Provide the (X, Y) coordinate of the cell's center where the given text is located.  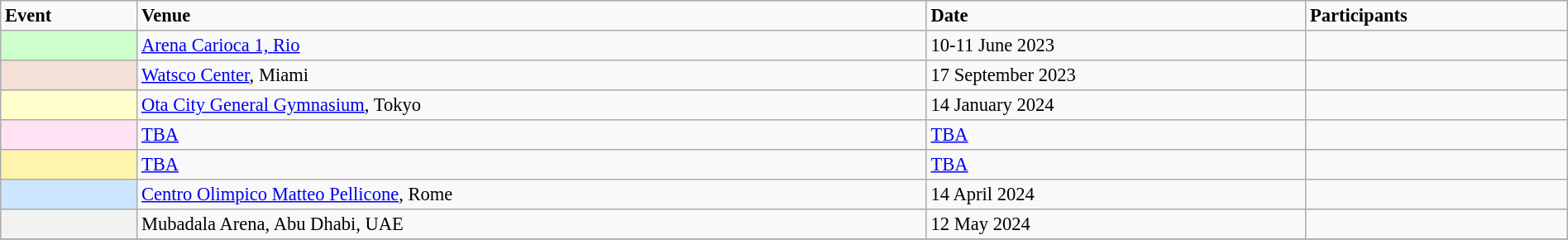
12 May 2024 (1116, 224)
17 September 2023 (1116, 75)
10-11 June 2023 (1116, 46)
Watsco Center, Miami (533, 75)
Centro Olimpico Matteo Pellicone, Rome (533, 194)
Date (1116, 16)
14 January 2024 (1116, 105)
14 April 2024 (1116, 194)
Participants (1437, 16)
Ota City General Gymnasium, Tokyo (533, 105)
Arena Carioca 1, Rio (533, 46)
Mubadala Arena, Abu Dhabi, UAE (533, 224)
Event (69, 16)
Venue (533, 16)
